Find where the given text appears and provide that cell's center as (X, Y) coordinate. 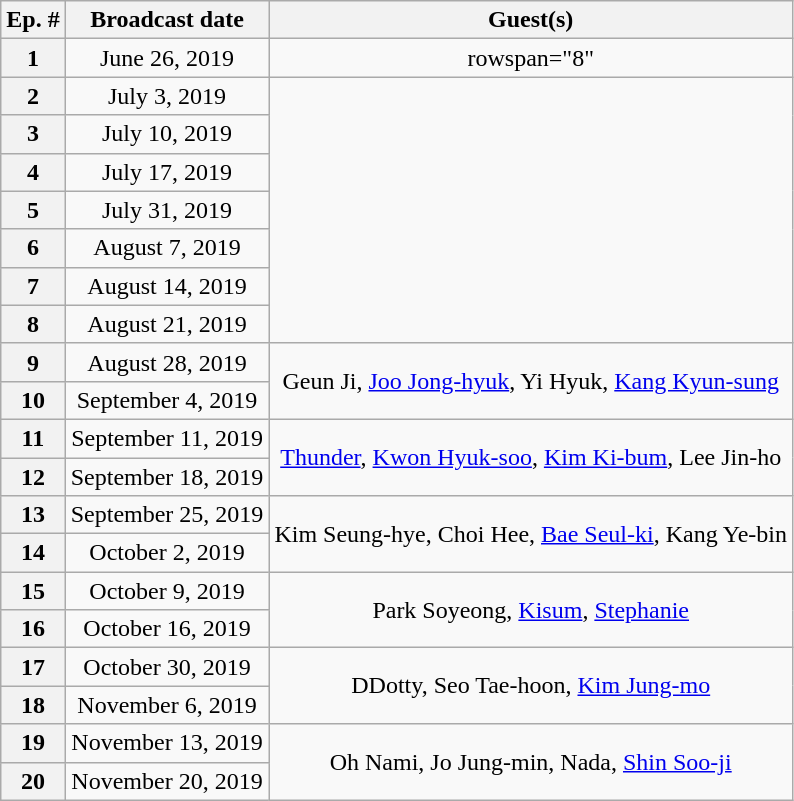
13 (33, 515)
4 (33, 172)
Geun Ji, Joo Jong-hyuk, Yi Hyuk, Kang Kyun-sung (531, 381)
Oh Nami, Jo Jung-min, Nada, Shin Soo-ji (531, 762)
Broadcast date (167, 20)
15 (33, 591)
9 (33, 362)
September 18, 2019 (167, 477)
October 30, 2019 (167, 667)
16 (33, 629)
3 (33, 134)
June 26, 2019 (167, 58)
7 (33, 286)
September 4, 2019 (167, 400)
August 7, 2019 (167, 248)
July 17, 2019 (167, 172)
September 25, 2019 (167, 515)
October 2, 2019 (167, 553)
Park Soyeong, Kisum, Stephanie (531, 610)
Kim Seung-hye, Choi Hee, Bae Seul-ki, Kang Ye-bin (531, 534)
November 13, 2019 (167, 743)
6 (33, 248)
July 31, 2019 (167, 210)
rowspan="8" (531, 58)
5 (33, 210)
2 (33, 96)
19 (33, 743)
10 (33, 400)
August 14, 2019 (167, 286)
November 6, 2019 (167, 705)
July 10, 2019 (167, 134)
18 (33, 705)
October 9, 2019 (167, 591)
Guest(s) (531, 20)
17 (33, 667)
Thunder, Kwon Hyuk-soo, Kim Ki-bum, Lee Jin-ho (531, 457)
20 (33, 781)
August 28, 2019 (167, 362)
July 3, 2019 (167, 96)
DDotty, Seo Tae-hoon, Kim Jung-mo (531, 686)
11 (33, 438)
Ep. # (33, 20)
September 11, 2019 (167, 438)
14 (33, 553)
1 (33, 58)
October 16, 2019 (167, 629)
12 (33, 477)
8 (33, 324)
November 20, 2019 (167, 781)
August 21, 2019 (167, 324)
